Return the (x, y) coordinate for the center point of the cell that contains the specified text.  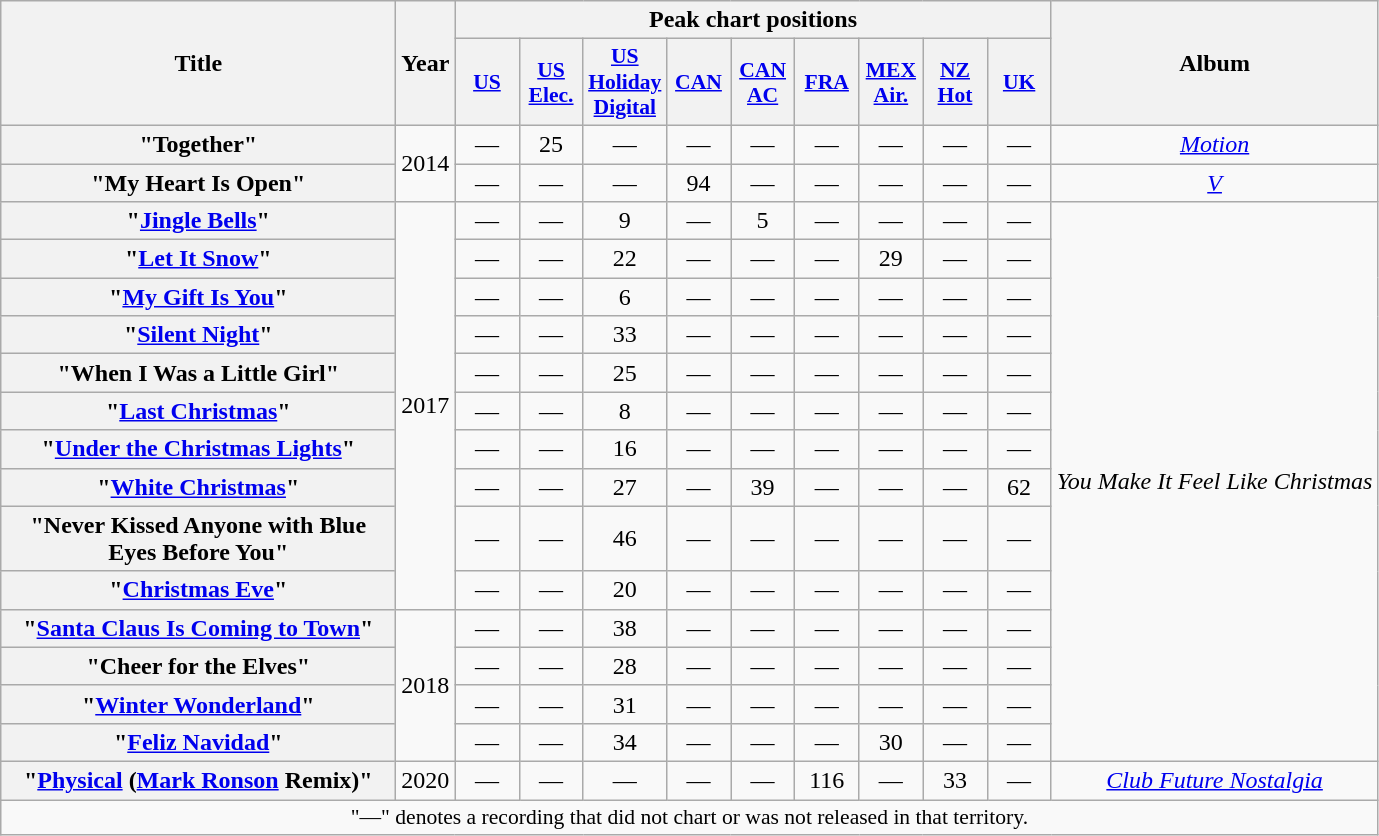
"My Gift Is You" (198, 297)
"Feliz Navidad" (198, 742)
29 (891, 259)
30 (891, 742)
"When I Was a Little Girl" (198, 373)
V (1214, 183)
2020 (426, 780)
28 (624, 666)
"Under the Christmas Lights" (198, 449)
22 (624, 259)
31 (624, 704)
"My Heart Is Open" (198, 183)
"Jingle Bells" (198, 221)
MEXAir. (891, 82)
"Last Christmas" (198, 411)
US (487, 82)
39 (763, 487)
"White Christmas" (198, 487)
2018 (426, 685)
You Make It Feel Like Christmas (1214, 482)
94 (698, 183)
UK (1019, 82)
CAN (698, 82)
62 (1019, 487)
Motion (1214, 144)
"Silent Night" (198, 335)
"Santa Claus Is Coming to Town" (198, 628)
Title (198, 64)
"Never Kissed Anyone with Blue Eyes Before You" (198, 538)
"—" denotes a recording that did not chart or was not released in that territory. (690, 818)
2017 (426, 406)
27 (624, 487)
"Together" (198, 144)
2014 (426, 163)
USElec. (551, 82)
USHolidayDigital (624, 82)
8 (624, 411)
38 (624, 628)
20 (624, 590)
Album (1214, 64)
5 (763, 221)
9 (624, 221)
Peak chart positions (753, 20)
34 (624, 742)
NZHot (955, 82)
"Physical (Mark Ronson Remix)" (198, 780)
"Cheer for the Elves" (198, 666)
16 (624, 449)
FRA (827, 82)
"Christmas Eve" (198, 590)
6 (624, 297)
"Let It Snow" (198, 259)
CANAC (763, 82)
Year (426, 64)
46 (624, 538)
Club Future Nostalgia (1214, 780)
"Winter Wonderland" (198, 704)
116 (827, 780)
